From the cell containing the given text, extract its center point as (x, y) coordinate. 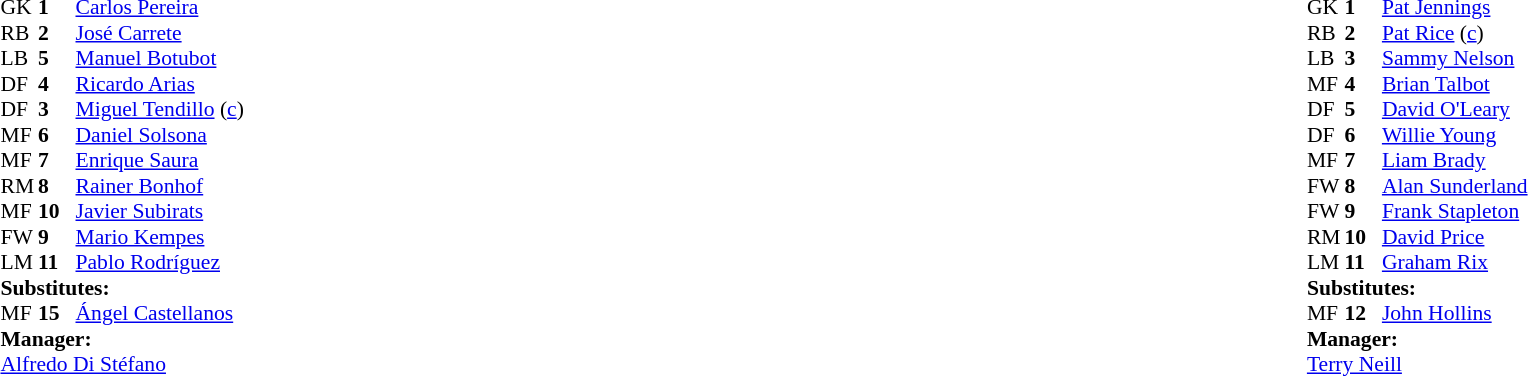
Enrique Saura (160, 161)
Alan Sunderland (1455, 186)
Graham Rix (1455, 263)
Daniel Solsona (160, 135)
Willie Young (1455, 135)
Frank Stapleton (1455, 211)
12 (1363, 313)
15 (57, 313)
Sammy Nelson (1455, 59)
Miguel Tendillo (c) (160, 109)
Ángel Castellanos (160, 313)
Rainer Bonhof (160, 186)
Brian Talbot (1455, 84)
David O'Leary (1455, 109)
José Carrete (160, 33)
John Hollins (1455, 313)
Manuel Botubot (160, 59)
Liam Brady (1455, 161)
Mario Kempes (160, 237)
Pat Rice (c) (1455, 33)
David Price (1455, 237)
Ricardo Arias (160, 84)
Pablo Rodríguez (160, 263)
Javier Subirats (160, 211)
